Find where the given text appears and provide that cell's center as (X, Y) coordinate. 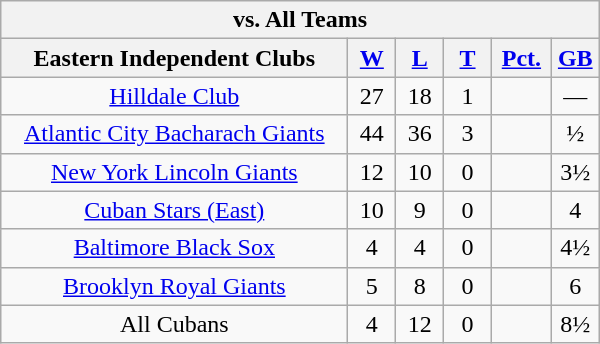
New York Lincoln Giants (174, 172)
36 (420, 134)
8½ (575, 324)
Baltimore Black Sox (174, 248)
Eastern Independent Clubs (174, 58)
GB (575, 58)
½ (575, 134)
Atlantic City Bacharach Giants (174, 134)
L (420, 58)
6 (575, 286)
44 (372, 134)
W (372, 58)
Hilldale Club (174, 96)
1 (468, 96)
— (575, 96)
Brooklyn Royal Giants (174, 286)
vs. All Teams (300, 20)
4½ (575, 248)
3 (468, 134)
T (468, 58)
5 (372, 286)
18 (420, 96)
8 (420, 286)
Cuban Stars (East) (174, 210)
3½ (575, 172)
9 (420, 210)
Pct. (521, 58)
All Cubans (174, 324)
27 (372, 96)
